Extract the (x, y) coordinate from the center of the cell holding the provided text.  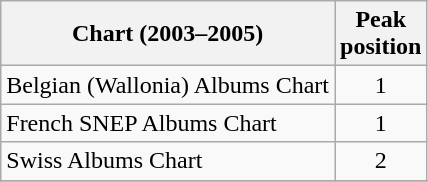
Belgian (Wallonia) Albums Chart (168, 85)
French SNEP Albums Chart (168, 123)
Chart (2003–2005) (168, 34)
Peakposition (380, 34)
Swiss Albums Chart (168, 161)
2 (380, 161)
